Return [x, y] of the center of cell containing provided text 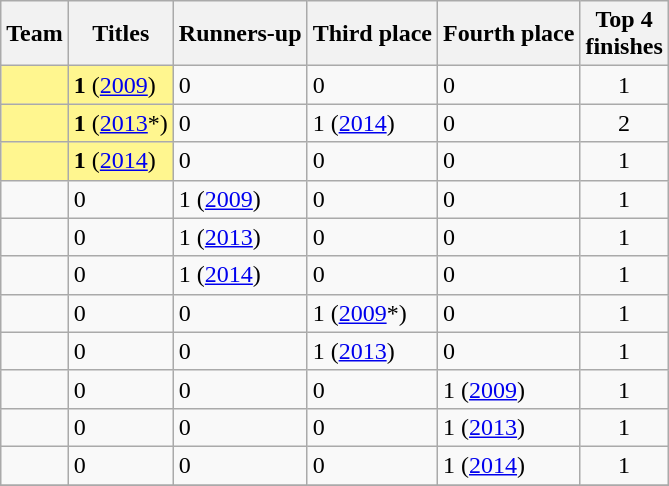
1 (2009*) [372, 313]
Top 4 finishes [624, 34]
1 (2013*) [120, 123]
2 [624, 123]
Team [35, 34]
Runners-up [240, 34]
Third place [372, 34]
Titles [120, 34]
Fourth place [509, 34]
